Pinpoint the cell where the given text exists, returning its (X, Y) midpoint coordinate. 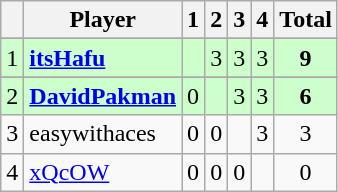
9 (306, 58)
xQcOW (103, 172)
6 (306, 96)
DavidPakman (103, 96)
itsHafu (103, 58)
easywithaces (103, 134)
Total (306, 20)
Player (103, 20)
